Return the [x, y] coordinate for the center point of the cell that contains the specified text.  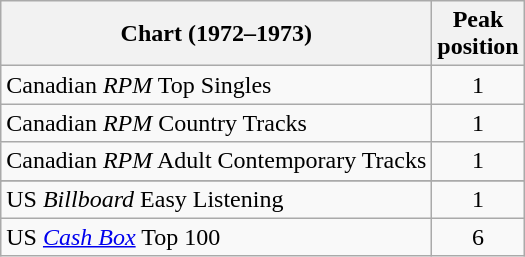
Canadian RPM Top Singles [216, 85]
US Cash Box Top 100 [216, 237]
Peakposition [478, 34]
6 [478, 237]
Chart (1972–1973) [216, 34]
Canadian RPM Country Tracks [216, 123]
US Billboard Easy Listening [216, 199]
Canadian RPM Adult Contemporary Tracks [216, 161]
